Output the [x, y] coordinate of the center of the cell containing the given text.  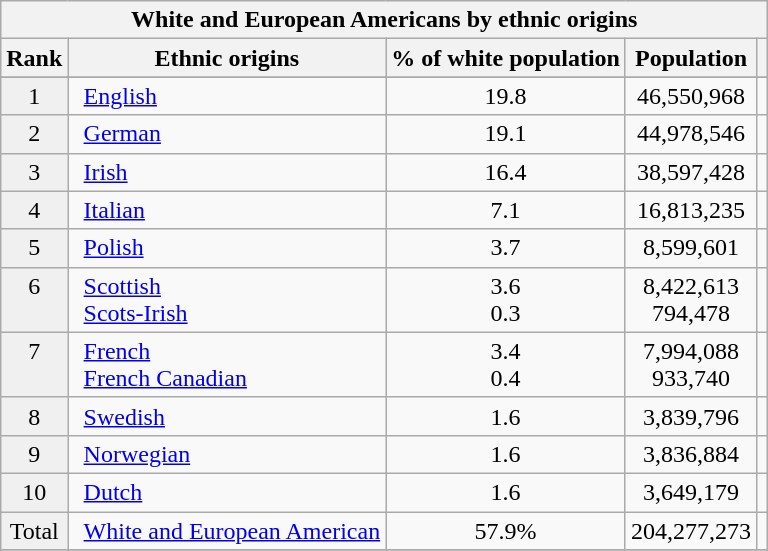
Ethnic origins [227, 58]
Population [690, 58]
46,550,968 [690, 96]
English [227, 96]
57.9% [506, 531]
3.60.3 [506, 300]
38,597,428 [690, 172]
8 [34, 416]
3.7 [506, 248]
16.4 [506, 172]
Total [34, 531]
1 [34, 96]
9 [34, 454]
3,649,179 [690, 492]
Rank [34, 58]
7.1 [506, 210]
19.1 [506, 134]
8,599,601 [690, 248]
3 [34, 172]
8,422,613 794,478 [690, 300]
3,839,796 [690, 416]
44,978,546 [690, 134]
5 [34, 248]
Irish [227, 172]
7,994,088933,740 [690, 364]
White and European American [227, 531]
Polish [227, 248]
6 [34, 300]
Norwegian [227, 454]
7 [34, 364]
% of white population [506, 58]
10 [34, 492]
4 [34, 210]
Dutch [227, 492]
FrenchFrench Canadian [227, 364]
19.8 [506, 96]
16,813,235 [690, 210]
2 [34, 134]
204,277,273 [690, 531]
3.40.4 [506, 364]
Swedish [227, 416]
White and European Americans by ethnic origins [384, 20]
3,836,884 [690, 454]
Italian [227, 210]
ScottishScots-Irish [227, 300]
German [227, 134]
